Detect which cell encompasses the target text, then output its [x, y] center coordinate. 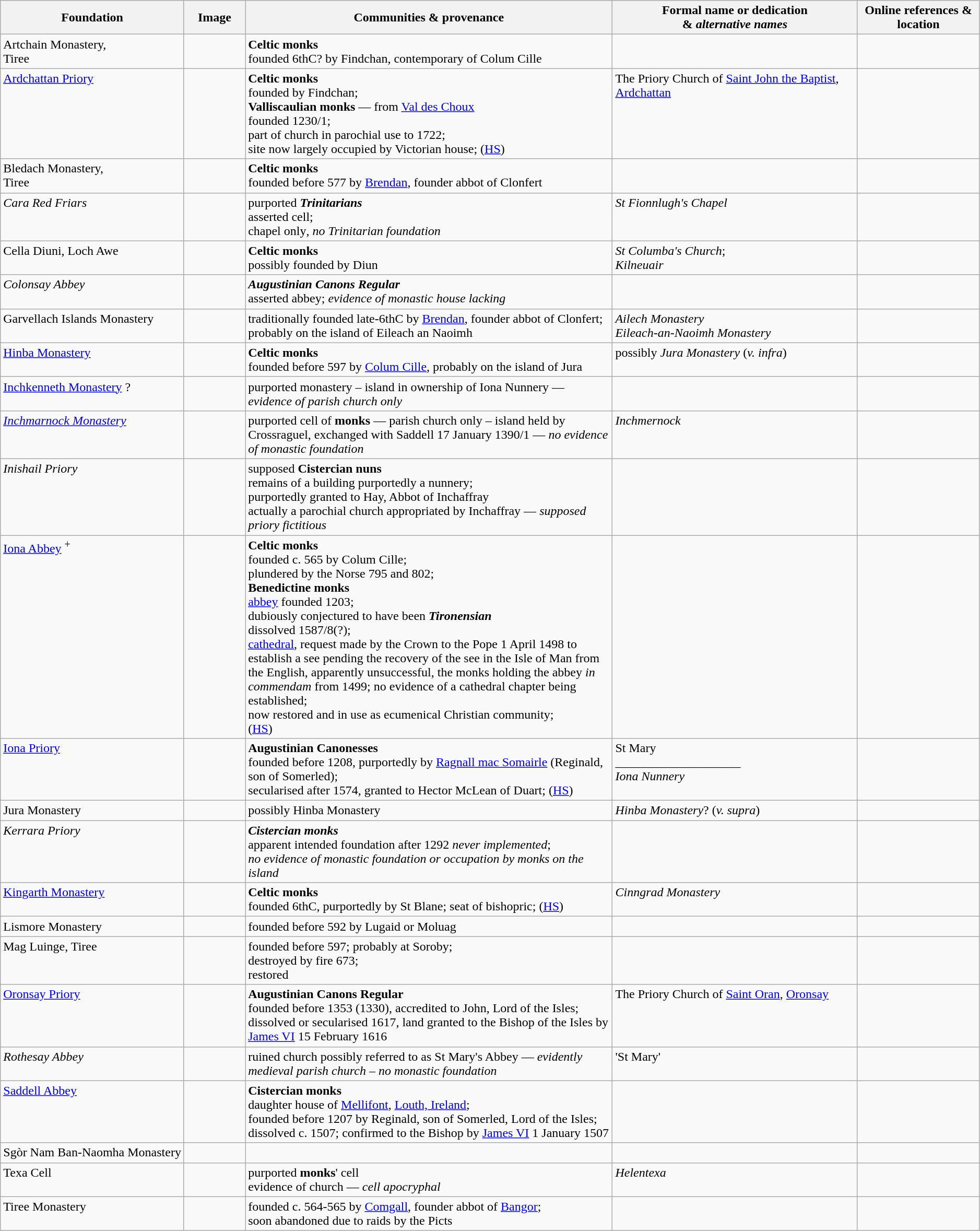
Celtic monks founded before 597 by Colum Cille, probably on the island of Jura [429, 359]
Jura Monastery [92, 811]
Tiree Monastery [92, 1214]
Hinba Monastery? (v. supra) [735, 811]
purported Trinitariansasserted cell;chapel only, no Trinitarian foundation [429, 217]
possibly Jura Monastery (v. infra) [735, 359]
Cella Diuni, Loch Awe [92, 258]
Saddell Abbey [92, 1111]
traditionally founded late-6thC by Brendan, founder abbot of Clonfert;probably on the island of Eileach an Naoimh [429, 326]
Online references & location [918, 18]
Inchmarnock Monastery [92, 435]
Celtic monksfounded 6thC, purportedly by St Blane; seat of bishopric; (HS) [429, 899]
Garvellach Islands Monastery [92, 326]
Cinngrad Monastery [735, 899]
ruined church possibly referred to as St Mary's Abbey — evidently medieval parish church – no monastic foundation [429, 1063]
St Fionnlugh's Chapel [735, 217]
Iona Abbey + [92, 636]
Kingarth Monastery [92, 899]
purported monks' cellevidence of church — cell apocryphal [429, 1179]
possibly Hinba Monastery [429, 811]
Cara Red Friars [92, 217]
Texa Cell [92, 1179]
Rothesay Abbey [92, 1063]
St Mary____________________Iona Nunnery [735, 770]
Lismore Monastery [92, 927]
Inchkenneth Monastery ? [92, 394]
Kerrara Priory [92, 851]
Image [214, 18]
founded c. 564-565 by Comgall, founder abbot of Bangor;soon abandoned due to raids by the Picts [429, 1214]
Celtic monksfounded 6thC? by Findchan, contemporary of Colum Cille [429, 51]
Helentexa [735, 1179]
Sgòr Nam Ban-Naomha Monastery [92, 1153]
Inishail Priory [92, 497]
St Columba's Church;Kilneuair [735, 258]
Foundation [92, 18]
Celtic monkspossibly founded by Diun [429, 258]
Formal name or dedication & alternative names [735, 18]
Artchain Monastery, Tiree [92, 51]
Cistercian monksapparent intended foundation after 1292 never implemented;no evidence of monastic foundation or occupation by monks on the island [429, 851]
'St Mary' [735, 1063]
founded before 597; probably at Soroby;destroyed by fire 673;restored [429, 960]
The Priory Church of Saint Oran, Oronsay [735, 1015]
Augustinian Canons Regularasserted abbey; evidence of monastic house lacking [429, 291]
Ardchattan Priory [92, 114]
Oronsay Priory [92, 1015]
Ailech MonasteryEileach-an-Naoimh Monastery [735, 326]
Mag Luinge, Tiree [92, 960]
Iona Priory [92, 770]
Celtic monksfounded before 577 by Brendan, founder abbot of Clonfert [429, 175]
Inchmernock [735, 435]
purported monastery – island in ownership of Iona Nunnery — evidence of parish church only [429, 394]
The Priory Church of Saint John the Baptist, Ardchattan [735, 114]
Bledach Monastery, Tiree [92, 175]
Hinba Monastery [92, 359]
founded before 592 by Lugaid or Moluag [429, 927]
Colonsay Abbey [92, 291]
Communities & provenance [429, 18]
